Output the [x, y] coordinate of the center of the cell containing the given text.  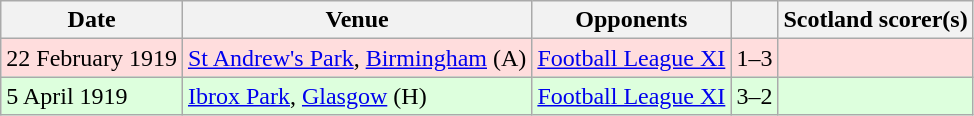
3–2 [754, 96]
Venue [356, 20]
Ibrox Park, Glasgow (H) [356, 96]
Opponents [632, 20]
Scotland scorer(s) [876, 20]
1–3 [754, 58]
Date [92, 20]
5 April 1919 [92, 96]
St Andrew's Park, Birmingham (A) [356, 58]
22 February 1919 [92, 58]
